Output the (X, Y) coordinate of the center of the cell containing the given text.  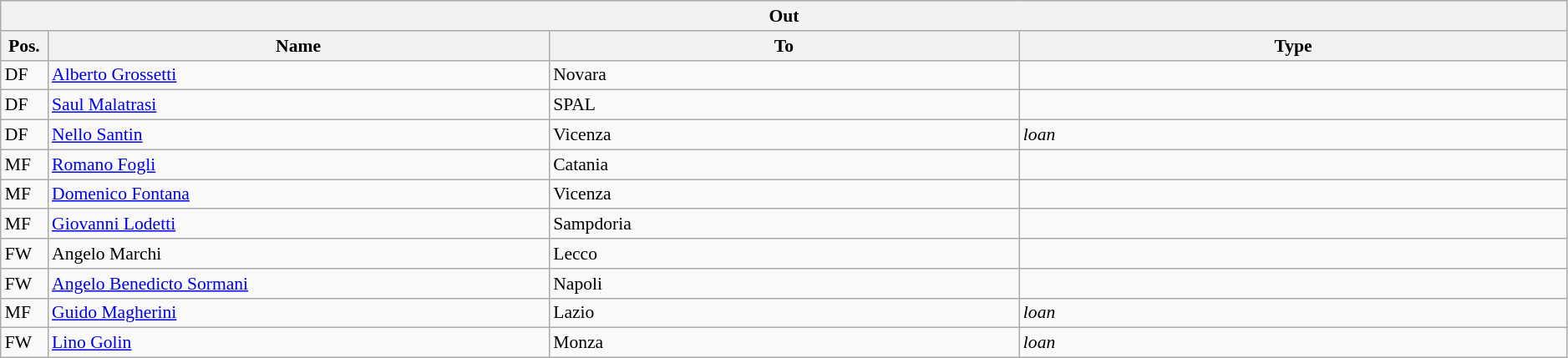
Alberto Grossetti (298, 75)
Novara (784, 75)
SPAL (784, 105)
Type (1293, 46)
Monza (784, 343)
Angelo Benedicto Sormani (298, 284)
Giovanni Lodetti (298, 224)
Napoli (784, 284)
Guido Magherini (298, 313)
Saul Malatrasi (298, 105)
Romano Fogli (298, 164)
Nello Santin (298, 135)
Domenico Fontana (298, 194)
Lecco (784, 254)
Pos. (24, 46)
Catania (784, 164)
Sampdoria (784, 224)
Out (784, 16)
Angelo Marchi (298, 254)
Name (298, 46)
Lino Golin (298, 343)
To (784, 46)
Lazio (784, 313)
